Output the [x, y] coordinate of the center of the cell containing the given text.  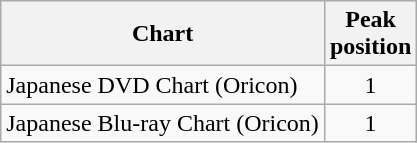
Japanese DVD Chart (Oricon) [163, 85]
Chart [163, 34]
Peakposition [370, 34]
Japanese Blu-ray Chart (Oricon) [163, 123]
